From the cell containing the given text, extract its center point as (x, y) coordinate. 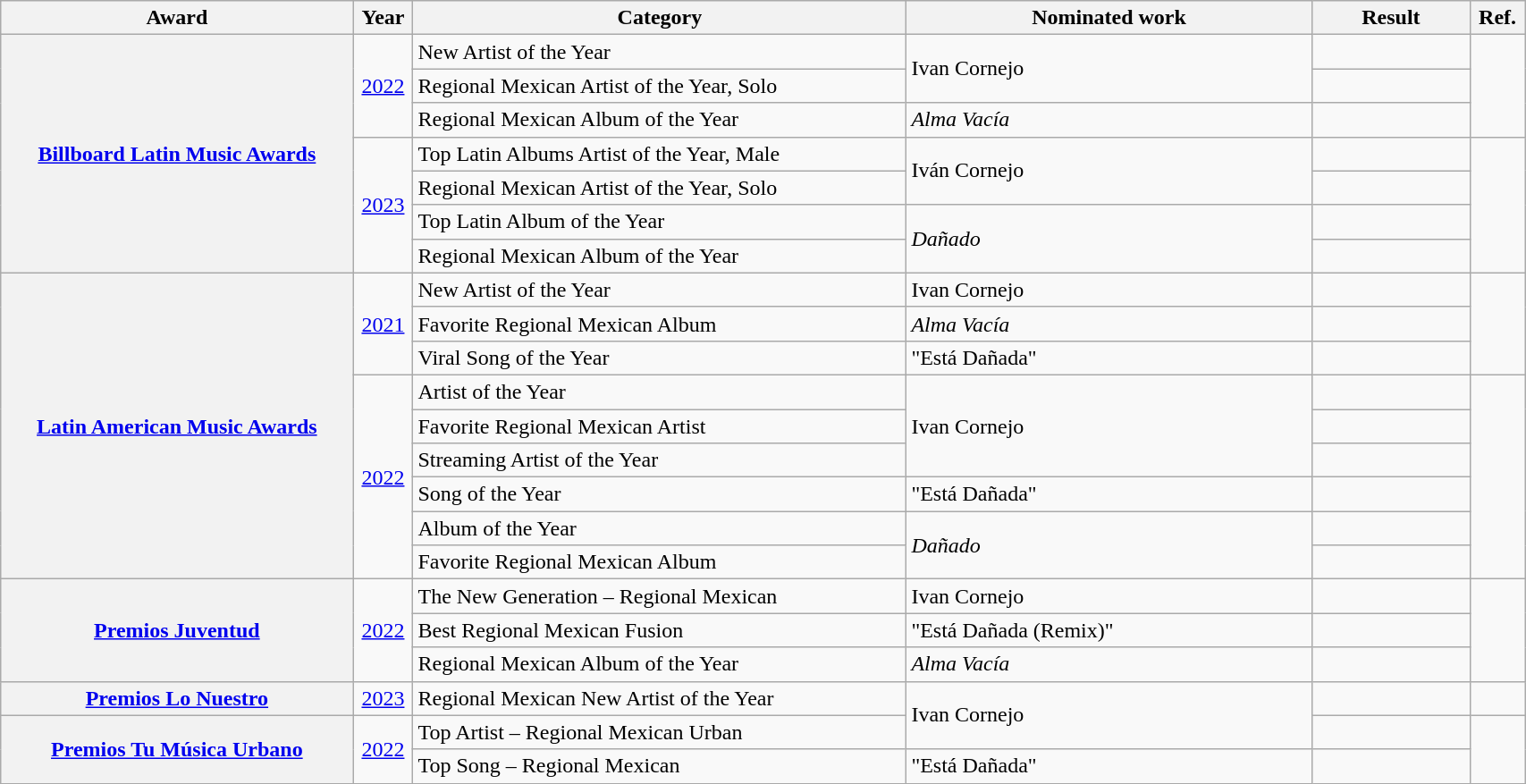
Top Latin Albums Artist of the Year, Male (660, 154)
Billboard Latin Music Awards (177, 154)
Premios Tu Música Urbano (177, 749)
2021 (383, 324)
Result (1391, 18)
Favorite Regional Mexican Artist (660, 426)
Nominated work (1109, 18)
Category (660, 18)
"Está Dañada (Remix)" (1109, 630)
Best Regional Mexican Fusion (660, 630)
Year (383, 18)
Top Artist – Regional Mexican Urban (660, 732)
Latin American Music Awards (177, 426)
Premios Lo Nuestro (177, 698)
Viral Song of the Year (660, 358)
Song of the Year (660, 494)
Iván Cornejo (1109, 171)
Ref. (1498, 18)
The New Generation – Regional Mexican (660, 596)
Top Latin Album of the Year (660, 222)
Artist of the Year (660, 392)
Album of the Year (660, 528)
Award (177, 18)
Regional Mexican New Artist of the Year (660, 698)
Premios Juventud (177, 630)
Streaming Artist of the Year (660, 460)
Top Song – Regional Mexican (660, 766)
